From the cell containing the given text, extract its center point as [X, Y] coordinate. 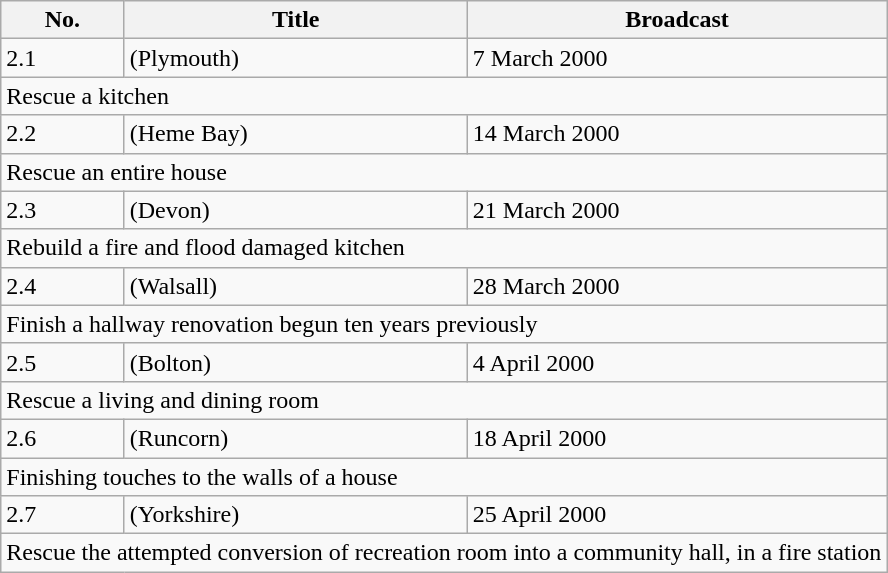
Finish a hallway renovation begun ten years previously [444, 324]
Rescue a living and dining room [444, 400]
Rescue the attempted conversion of recreation room into a community hall, in a fire station [444, 553]
28 March 2000 [677, 286]
(Runcorn) [296, 438]
2.2 [62, 134]
4 April 2000 [677, 362]
(Yorkshire) [296, 515]
14 March 2000 [677, 134]
7 March 2000 [677, 58]
Finishing touches to the walls of a house [444, 477]
2.6 [62, 438]
(Heme Bay) [296, 134]
Broadcast [677, 20]
Rescue a kitchen [444, 96]
2.4 [62, 286]
Rebuild a fire and flood damaged kitchen [444, 248]
Rescue an entire house [444, 172]
2.7 [62, 515]
(Bolton) [296, 362]
Title [296, 20]
18 April 2000 [677, 438]
No. [62, 20]
(Devon) [296, 210]
21 March 2000 [677, 210]
(Walsall) [296, 286]
(Plymouth) [296, 58]
2.3 [62, 210]
2.1 [62, 58]
2.5 [62, 362]
25 April 2000 [677, 515]
